Return the [X, Y] coordinate for the center point of the cell that contains the specified text.  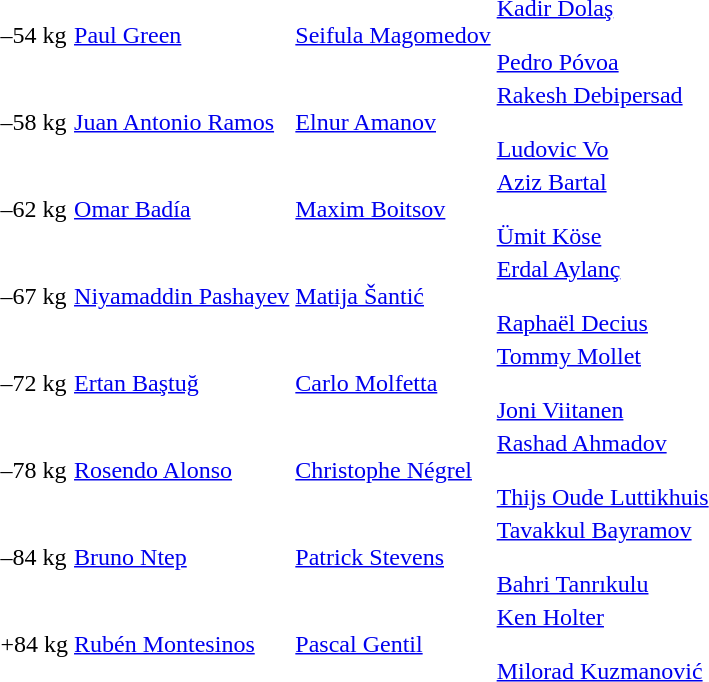
Rosendo Alonso [182, 470]
Ertan Baştuğ [182, 383]
Patrick Stevens [393, 557]
Matija Šantić [393, 296]
Omar Badía [182, 209]
Carlo Molfetta [393, 383]
Niyamaddin Pashayev [182, 296]
Christophe Négrel [393, 470]
Maxim Boitsov [393, 209]
Juan Antonio Ramos [182, 122]
Bruno Ntep [182, 557]
Elnur Amanov [393, 122]
